Identify which cell holds the provided text, then report its (X, Y) central coordinate. 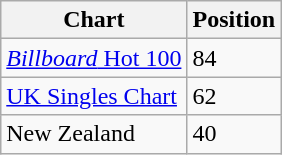
Position (234, 20)
Chart (94, 20)
40 (234, 134)
New Zealand (94, 134)
Billboard Hot 100 (94, 58)
62 (234, 96)
UK Singles Chart (94, 96)
84 (234, 58)
